Provide the [X, Y] coordinate of the cell's center where the given text is located.  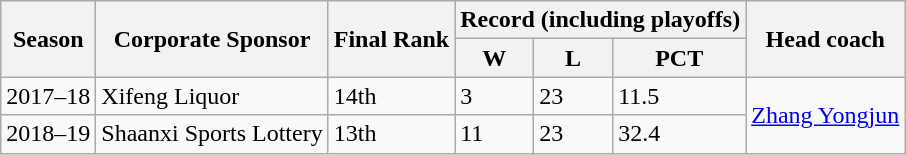
14th [391, 96]
Xifeng Liquor [212, 96]
13th [391, 134]
Season [48, 39]
PCT [680, 58]
2017–18 [48, 96]
11 [494, 134]
Head coach [826, 39]
11.5 [680, 96]
32.4 [680, 134]
W [494, 58]
Shaanxi Sports Lottery [212, 134]
3 [494, 96]
2018–19 [48, 134]
Final Rank [391, 39]
L [574, 58]
Corporate Sponsor [212, 39]
Zhang Yongjun [826, 115]
Record (including playoffs) [600, 20]
